Locate the cell with the specified text and output its (X, Y) center coordinate. 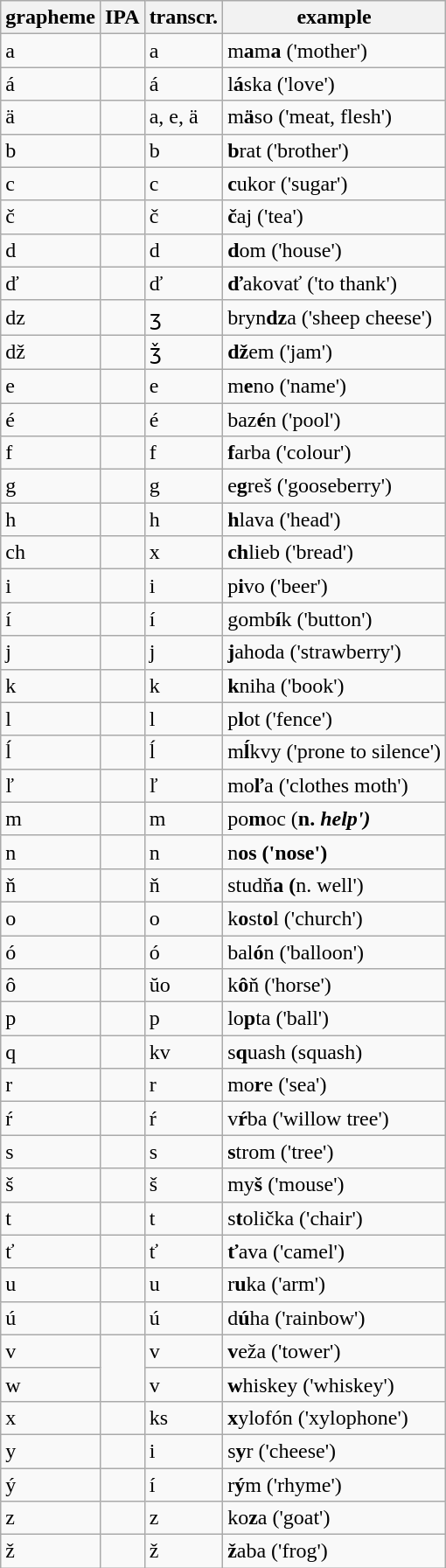
ks (184, 1418)
lopta ('ball') (334, 1019)
strom ('tree') (334, 1152)
grapheme (51, 17)
žaba ('frog') (334, 1551)
láska ('love') (334, 84)
čaj ('tea') (334, 217)
xylofón ('xylophone') (334, 1418)
myš ('mouse') (334, 1185)
plot ('fence') (334, 719)
farba ('colour') (334, 453)
pomoc (n. help') (334, 819)
džem ('jam') (334, 352)
balón ('balloon') (334, 952)
ä (51, 117)
syr ('cheese') (334, 1451)
more ('sea') (334, 1085)
dz (51, 317)
meno ('name') (334, 386)
moľa ('clothes moth') (334, 785)
q (51, 1052)
example (334, 17)
kostol ('church') (334, 918)
ŭo (184, 986)
kv (184, 1052)
kôň ('horse') (334, 986)
ťava ('camel') (334, 1251)
jahoda ('strawberry') (334, 652)
dž (51, 352)
squash (squash) (334, 1052)
bryndza ('sheep cheese') (334, 317)
chlieb ('bread') (334, 553)
dúha ('rainbow') (334, 1318)
a, e, ä (184, 117)
brat ('brother') (334, 150)
whiskey ('whiskey') (334, 1384)
hlava ('head') (334, 519)
mäso ('meat, flesh') (334, 117)
bazén ('pool') (334, 419)
koza ('goat') (334, 1518)
rým ('rhyme') (334, 1484)
stolička ('chair') (334, 1218)
vŕba ('willow tree') (334, 1119)
mama ('mother') (334, 51)
veža ('tower') (334, 1351)
kniha ('book') (334, 686)
ý (51, 1484)
mĺkvy ('prone to silence') (334, 752)
gombík ('button') (334, 619)
cukor ('sugar') (334, 184)
egreš ('gooseberry') (334, 486)
transcr. (184, 17)
ʒ (184, 317)
y (51, 1451)
pivo ('beer') (334, 586)
ďakovať ('to thank') (334, 283)
IPA (122, 17)
dom ('house') (334, 250)
ǯ (184, 352)
studňa (n. well') (334, 885)
w (51, 1384)
nos ('nose') (334, 852)
ô (51, 986)
ruka ('arm') (334, 1285)
ch (51, 553)
